Output the [x, y] coordinate of the center of the cell containing the given text.  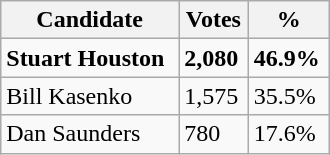
% [288, 20]
35.5% [288, 96]
Bill Kasenko [90, 96]
Stuart Houston [90, 58]
1,575 [214, 96]
780 [214, 134]
46.9% [288, 58]
17.6% [288, 134]
2,080 [214, 58]
Candidate [90, 20]
Votes [214, 20]
Dan Saunders [90, 134]
